Determine the [X, Y] coordinate at the center of the cell enclosing the given text.  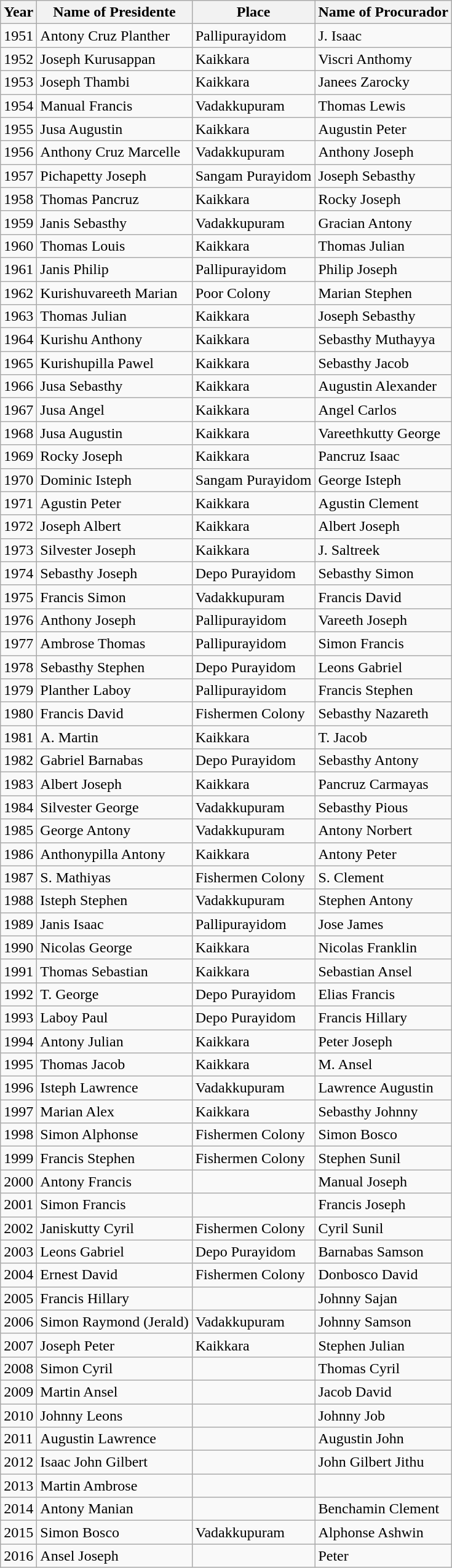
Jose James [384, 924]
M. Ansel [384, 1065]
2004 [18, 1275]
T. George [114, 994]
1995 [18, 1065]
Martin Ambrose [114, 1486]
2000 [18, 1182]
1976 [18, 620]
2016 [18, 1556]
Sebasthy Antony [384, 761]
2011 [18, 1439]
Jacob David [384, 1392]
Stephen Antony [384, 901]
1969 [18, 457]
George Isteph [384, 480]
Kurishuvareeth Marian [114, 293]
Johnny Samson [384, 1322]
Isteph Stephen [114, 901]
Anthony Cruz Marcelle [114, 152]
Thomas Pancruz [114, 199]
Antony Norbert [384, 831]
Janiskutty Cyril [114, 1228]
S. Mathiyas [114, 877]
Gabriel Barnabas [114, 761]
1966 [18, 386]
Sebasthy Muthayya [384, 340]
2009 [18, 1392]
1965 [18, 363]
Marian Stephen [384, 293]
1980 [18, 714]
Name of Presidente [114, 12]
2012 [18, 1462]
1987 [18, 877]
Elias Francis [384, 994]
Sebasthy Nazareth [384, 714]
Agustin Clement [384, 503]
1997 [18, 1111]
Barnabas Samson [384, 1252]
Kurishupilla Pawel [114, 363]
Janees Zarocky [384, 82]
Antony Manian [114, 1509]
Angel Carlos [384, 410]
Antony Cruz Planther [114, 36]
Thomas Sebastian [114, 971]
Sebasthy Jacob [384, 363]
2003 [18, 1252]
1996 [18, 1088]
Isteph Lawrence [114, 1088]
Joseph Albert [114, 527]
1975 [18, 597]
Thomas Cyril [384, 1368]
Ansel Joseph [114, 1556]
Manual Francis [114, 106]
Dominic Isteph [114, 480]
Augustin Alexander [384, 386]
Silvester Joseph [114, 550]
2002 [18, 1228]
Sebasthy Joseph [114, 573]
Cyril Sunil [384, 1228]
Thomas Louis [114, 246]
Joseph Kurusappan [114, 59]
Johnny Leons [114, 1415]
Thomas Jacob [114, 1065]
2005 [18, 1298]
1979 [18, 691]
Martin Ansel [114, 1392]
Kurishu Anthony [114, 340]
1999 [18, 1158]
Peter Joseph [384, 1041]
1952 [18, 59]
1994 [18, 1041]
Joseph Thambi [114, 82]
Simon Raymond (Jerald) [114, 1322]
Marian Alex [114, 1111]
Joseph Peter [114, 1345]
Sebasthy Johnny [384, 1111]
Augustin Peter [384, 129]
1989 [18, 924]
Vareethkutty George [384, 433]
Peter [384, 1556]
1988 [18, 901]
Manual Joseph [384, 1182]
Simon Cyril [114, 1368]
1955 [18, 129]
2008 [18, 1368]
Agustin Peter [114, 503]
Planther Laboy [114, 691]
1978 [18, 667]
1958 [18, 199]
S. Clement [384, 877]
Benchamin Clement [384, 1509]
Isaac John Gilbert [114, 1462]
1953 [18, 82]
1956 [18, 152]
1981 [18, 737]
John Gilbert Jithu [384, 1462]
Francis Joseph [384, 1205]
T. Jacob [384, 737]
1968 [18, 433]
1991 [18, 971]
A. Martin [114, 737]
Janis Sebasthy [114, 222]
1984 [18, 807]
2006 [18, 1322]
Johnny Sajan [384, 1298]
1982 [18, 761]
Gracian Antony [384, 222]
2007 [18, 1345]
Sebastian Ansel [384, 971]
1972 [18, 527]
1962 [18, 293]
1993 [18, 1017]
Sebasthy Pious [384, 807]
Sebasthy Simon [384, 573]
2014 [18, 1509]
1959 [18, 222]
Nicolas Franklin [384, 947]
Simon Alphonse [114, 1135]
1970 [18, 480]
George Antony [114, 831]
Name of Procurador [384, 12]
2015 [18, 1532]
Pancruz Carmayas [384, 784]
Anthonypilla Antony [114, 854]
Donbosco David [384, 1275]
Vareeth Joseph [384, 620]
2001 [18, 1205]
1998 [18, 1135]
Alphonse Ashwin [384, 1532]
Jusa Sebasthy [114, 386]
1964 [18, 340]
Thomas Lewis [384, 106]
2013 [18, 1486]
J. Isaac [384, 36]
Antony Francis [114, 1182]
1960 [18, 246]
Janis Philip [114, 269]
Stephen Sunil [384, 1158]
J. Saltreek [384, 550]
Jusa Angel [114, 410]
Augustin Lawrence [114, 1439]
2010 [18, 1415]
1967 [18, 410]
1957 [18, 176]
Place [253, 12]
1992 [18, 994]
Pichapetty Joseph [114, 176]
Ernest David [114, 1275]
1985 [18, 831]
Antony Julian [114, 1041]
Silvester George [114, 807]
1990 [18, 947]
Janis Isaac [114, 924]
Augustin John [384, 1439]
Francis Simon [114, 597]
Lawrence Augustin [384, 1088]
Nicolas George [114, 947]
Philip Joseph [384, 269]
1951 [18, 36]
Ambrose Thomas [114, 643]
1977 [18, 643]
1961 [18, 269]
Year [18, 12]
1986 [18, 854]
1954 [18, 106]
Viscri Anthomy [384, 59]
Sebasthy Stephen [114, 667]
Antony Peter [384, 854]
1971 [18, 503]
Stephen Julian [384, 1345]
1973 [18, 550]
Laboy Paul [114, 1017]
1963 [18, 316]
Johnny Job [384, 1415]
Poor Colony [253, 293]
Pancruz Isaac [384, 457]
1974 [18, 573]
1983 [18, 784]
